For the text-containing cell, return its midpoint in (x, y) coordinate format. 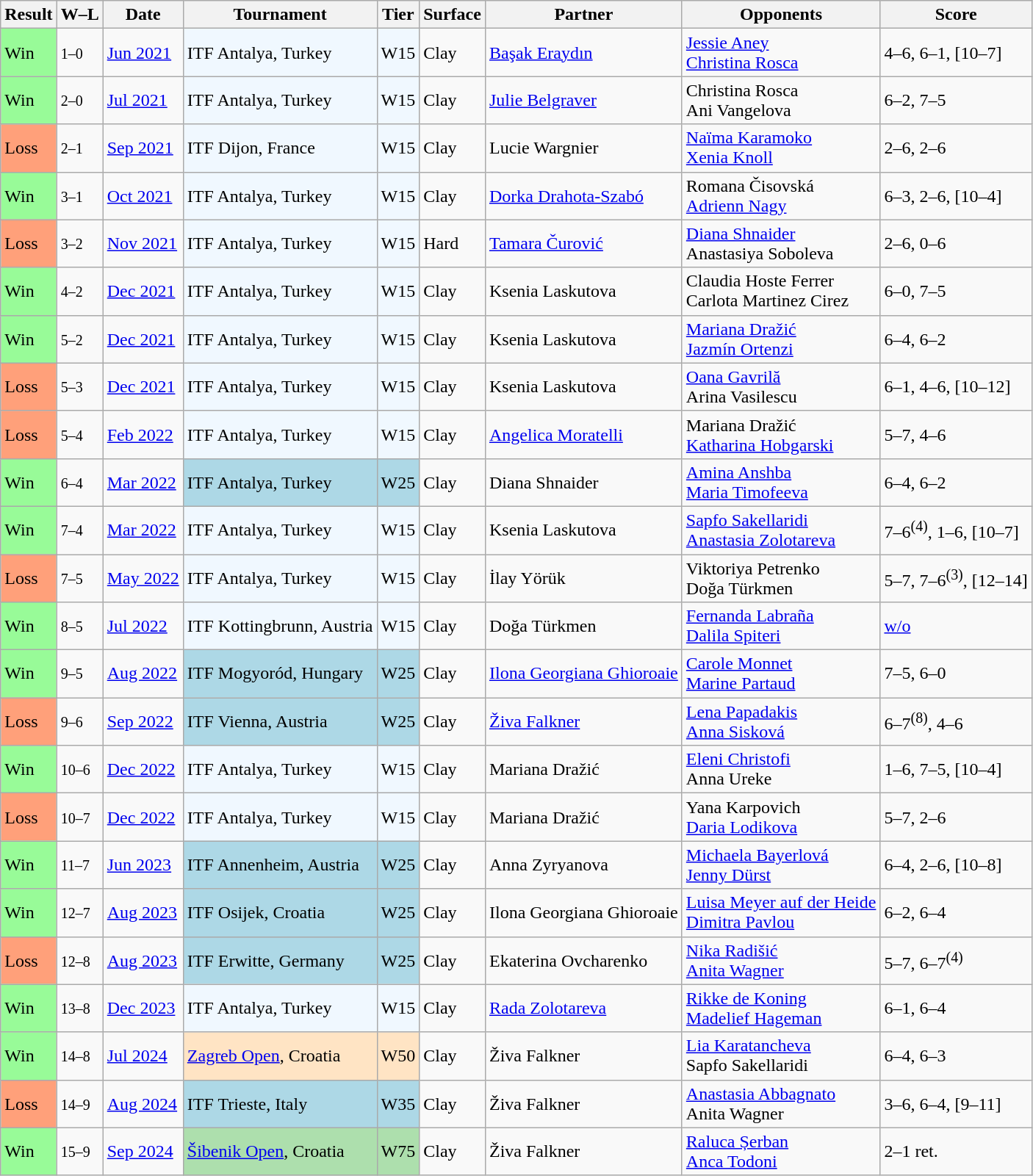
15–9 (79, 1152)
Rikke de Koning Madelief Hageman (781, 1008)
14–9 (79, 1103)
2–0 (79, 100)
5–3 (79, 386)
6–1, 4–6, [10–12] (956, 386)
W75 (398, 1152)
Sep 2021 (143, 148)
Anna Zyryanova (583, 865)
ITF Vienna, Austria (280, 721)
Diana Shnaider Anastasiya Soboleva (781, 244)
12–8 (79, 961)
9–5 (79, 674)
3–1 (79, 195)
ITF Erwitte, Germany (280, 961)
Ekaterina Ovcharenko (583, 961)
ITF Mogyoród, Hungary (280, 674)
12–7 (79, 912)
5–7, 7–6(3), [12–14] (956, 577)
Partner (583, 15)
5–7, 2–6 (956, 817)
Christina Rosca Ani Vangelova (781, 100)
14–8 (79, 1056)
Sapfo Sakellaridi Anastasia Zolotareva (781, 530)
Viktoriya Petrenko Doğa Türkmen (781, 577)
13–8 (79, 1008)
4–2 (79, 291)
Tamara Čurović (583, 244)
Michaela Bayerlová Jenny Dürst (781, 865)
Mariana Dražić Jazmín Ortenzi (781, 339)
6–1, 6–4 (956, 1008)
4–6, 6–1, [10–7] (956, 53)
Date (143, 15)
Feb 2022 (143, 435)
10–6 (79, 770)
Raluca Șerban Anca Todoni (781, 1152)
Result (29, 15)
3–2 (79, 244)
Opponents (781, 15)
Jul 2021 (143, 100)
Oct 2021 (143, 195)
6–0, 7–5 (956, 291)
W–L (79, 15)
Carole Monnet Marine Partaud (781, 674)
Surface (453, 15)
6–4, 6–3 (956, 1056)
Tournament (280, 15)
Julie Belgraver (583, 100)
May 2022 (143, 577)
Yana Karpovich Daria Lodikova (781, 817)
6–3, 2–6, [10–4] (956, 195)
5–7, 6–7(4) (956, 961)
6–2, 7–5 (956, 100)
ITF Kottingbrunn, Austria (280, 626)
Jul 2024 (143, 1056)
1–6, 7–5, [10–4] (956, 770)
Angelica Moratelli (583, 435)
w/o (956, 626)
ITF Dijon, France (280, 148)
Fernanda Labraña Dalila Spiteri (781, 626)
Diana Shnaider (583, 482)
7–4 (79, 530)
Claudia Hoste Ferrer Carlota Martinez Cirez (781, 291)
11–7 (79, 865)
1–0 (79, 53)
2–6, 2–6 (956, 148)
8–5 (79, 626)
Jul 2022 (143, 626)
2–1 (79, 148)
Luisa Meyer auf der Heide Dimitra Pavlou (781, 912)
Lena Papadakis Anna Sisková (781, 721)
6–2, 6–4 (956, 912)
Zagreb Open, Croatia (280, 1056)
Romana Čisovská Adrienn Nagy (781, 195)
Jun 2023 (143, 865)
Sep 2022 (143, 721)
Lucie Wargnier (583, 148)
2–6, 0–6 (956, 244)
Jessie Aney Christina Rosca (781, 53)
Aug 2024 (143, 1103)
Oana Gavrilă Arina Vasilescu (781, 386)
5–7, 4–6 (956, 435)
ITF Annenheim, Austria (280, 865)
Mariana Dražić Katharina Hobgarski (781, 435)
Eleni Christofi Anna Ureke (781, 770)
7–5, 6–0 (956, 674)
Aug 2022 (143, 674)
Naïma Karamoko Xenia Knoll (781, 148)
6–4 (79, 482)
Hard (453, 244)
W35 (398, 1103)
Doğa Türkmen (583, 626)
Sep 2024 (143, 1152)
Amina Anshba Maria Timofeeva (781, 482)
9–6 (79, 721)
7–5 (79, 577)
5–2 (79, 339)
Anastasia Abbagnato Anita Wagner (781, 1103)
ITF Trieste, Italy (280, 1103)
ITF Osijek, Croatia (280, 912)
2–1 ret. (956, 1152)
Dec 2023 (143, 1008)
İlay Yörük (583, 577)
Lia Karatancheva Sapfo Sakellaridi (781, 1056)
Score (956, 15)
Rada Zolotareva (583, 1008)
W50 (398, 1056)
Başak Eraydın (583, 53)
Dorka Drahota-Szabó (583, 195)
10–7 (79, 817)
3–6, 6–4, [9–11] (956, 1103)
Jun 2021 (143, 53)
6–4, 2–6, [10–8] (956, 865)
Nika Radišić Anita Wagner (781, 961)
7–6(4), 1–6, [10–7] (956, 530)
Tier (398, 15)
Nov 2021 (143, 244)
Šibenik Open, Croatia (280, 1152)
6–7(8), 4–6 (956, 721)
5–4 (79, 435)
